Return [X, Y] of the center of cell containing provided text 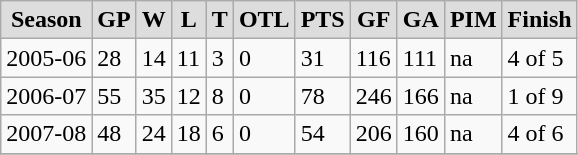
1 of 9 [540, 96]
24 [154, 134]
GP [114, 20]
8 [220, 96]
48 [114, 134]
55 [114, 96]
W [154, 20]
28 [114, 58]
246 [374, 96]
160 [420, 134]
18 [188, 134]
T [220, 20]
GF [374, 20]
4 of 5 [540, 58]
L [188, 20]
OTL [264, 20]
111 [420, 58]
PTS [322, 20]
Season [46, 20]
206 [374, 134]
78 [322, 96]
12 [188, 96]
4 of 6 [540, 134]
11 [188, 58]
2007-08 [46, 134]
Finish [540, 20]
2005-06 [46, 58]
35 [154, 96]
2006-07 [46, 96]
116 [374, 58]
31 [322, 58]
14 [154, 58]
166 [420, 96]
54 [322, 134]
PIM [473, 20]
3 [220, 58]
GA [420, 20]
6 [220, 134]
